Locate the cell with the specified text and output its (x, y) center coordinate. 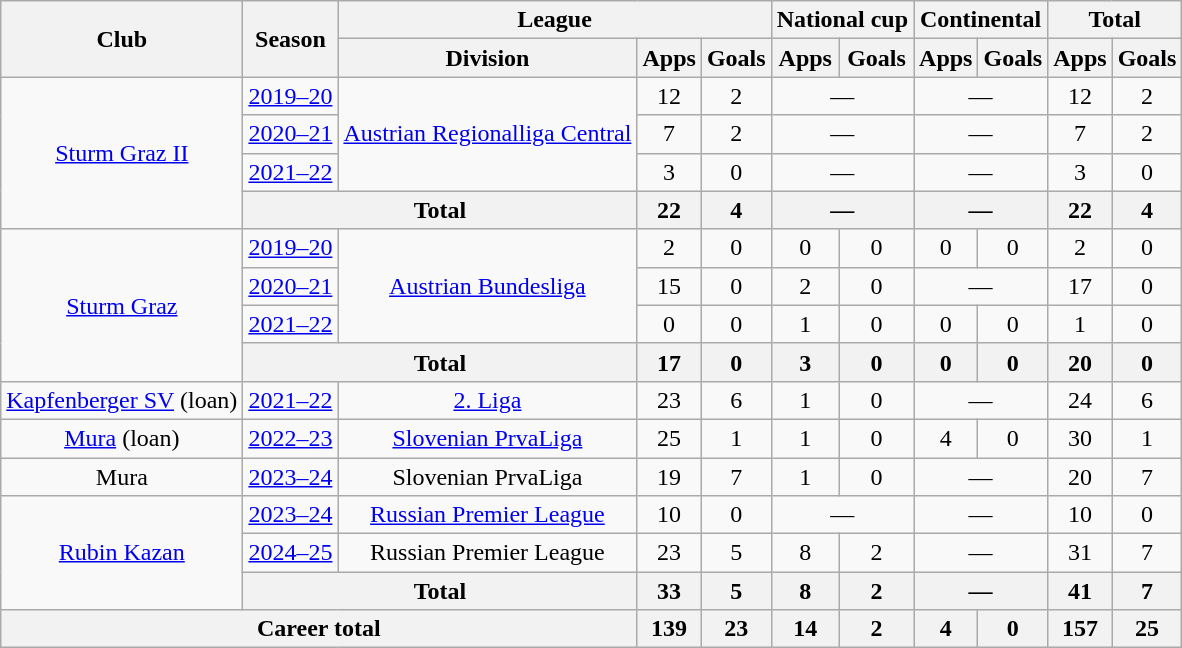
139 (669, 629)
Division (488, 58)
Mura (122, 477)
Kapfenberger SV (loan) (122, 400)
24 (1080, 400)
2024–25 (290, 553)
2022–23 (290, 438)
Rubin Kazan (122, 553)
31 (1080, 553)
157 (1080, 629)
33 (669, 591)
Sturm Graz (122, 305)
Continental (981, 20)
Club (122, 39)
National cup (842, 20)
Austrian Bundesliga (488, 286)
Mura (loan) (122, 438)
Career total (319, 629)
41 (1080, 591)
Season (290, 39)
League (554, 20)
Sturm Graz II (122, 153)
30 (1080, 438)
14 (805, 629)
Austrian Regionalliga Central (488, 134)
15 (669, 286)
19 (669, 477)
2. Liga (488, 400)
